Return [X, Y] of the center of cell containing provided text 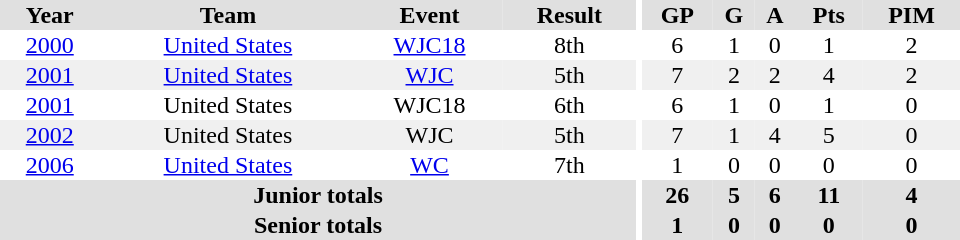
Junior totals [318, 195]
2002 [50, 135]
7th [570, 165]
Year [50, 15]
Result [570, 15]
Senior totals [318, 225]
11 [829, 195]
WC [429, 165]
GP [678, 15]
G [734, 15]
6th [570, 105]
A [775, 15]
8th [570, 45]
26 [678, 195]
2006 [50, 165]
PIM [912, 15]
2000 [50, 45]
Pts [829, 15]
Team [228, 15]
Event [429, 15]
